Detect which cell encompasses the target text, then output its [x, y] center coordinate. 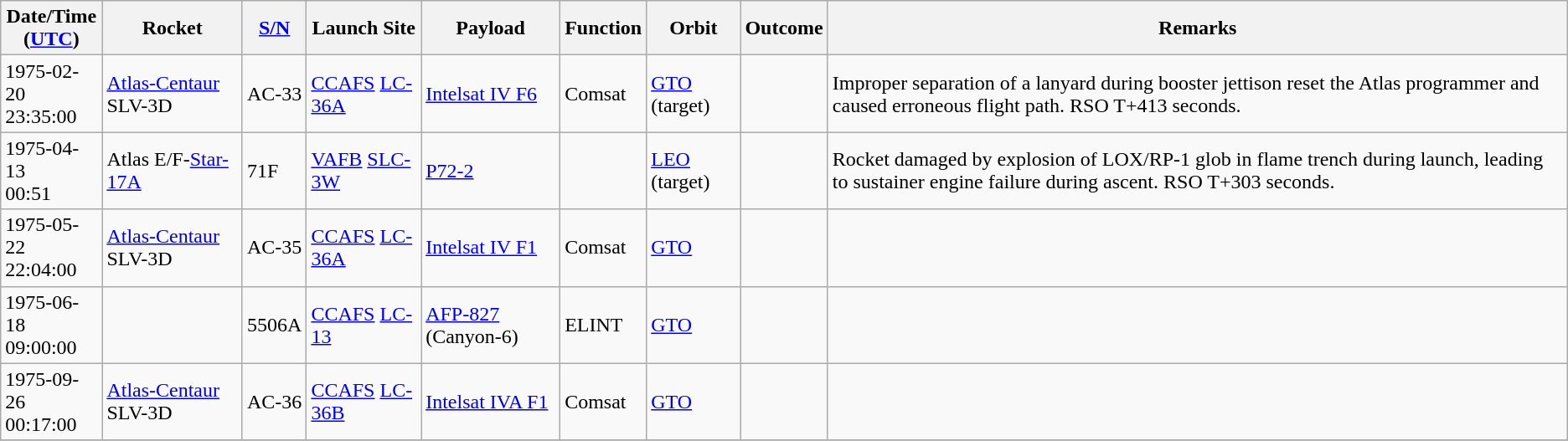
1975-09-2600:17:00 [52, 402]
Function [603, 28]
GTO (target) [694, 94]
Atlas E/F-Star-17A [173, 171]
Improper separation of a lanyard during booster jettison reset the Atlas programmer and caused erroneous flight path. RSO T+413 seconds. [1198, 94]
CCAFS LC-13 [364, 325]
1975-06-1809:00:00 [52, 325]
VAFB SLC-3W [364, 171]
Intelsat IV F6 [491, 94]
Launch Site [364, 28]
S/N [274, 28]
Intelsat IVA F1 [491, 402]
AC-33 [274, 94]
AFP-827 (Canyon-6) [491, 325]
Payload [491, 28]
71F [274, 171]
LEO (target) [694, 171]
Intelsat IV F1 [491, 248]
1975-05-2222:04:00 [52, 248]
AC-35 [274, 248]
P72-2 [491, 171]
Date/Time(UTC) [52, 28]
AC-36 [274, 402]
Remarks [1198, 28]
Orbit [694, 28]
Outcome [784, 28]
5506A [274, 325]
1975-04-1300:51 [52, 171]
ELINT [603, 325]
CCAFS LC-36B [364, 402]
1975-02-2023:35:00 [52, 94]
Rocket damaged by explosion of LOX/RP-1 glob in flame trench during launch, leading to sustainer engine failure during ascent. RSO T+303 seconds. [1198, 171]
Rocket [173, 28]
